Provide the [X, Y] coordinate of the cell's center where the given text is located.  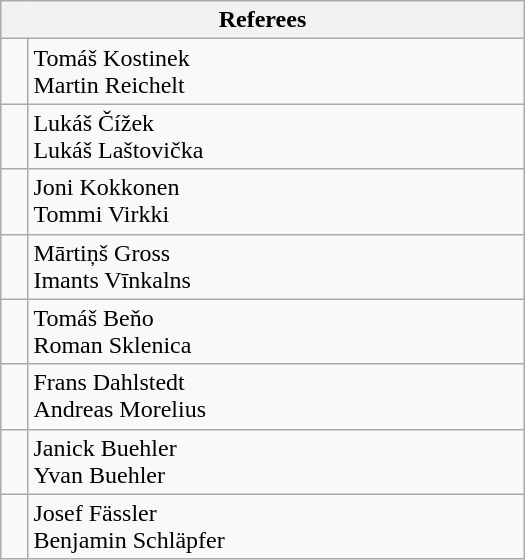
Janick BuehlerYvan Buehler [276, 462]
Tomáš KostinekMartin Reichelt [276, 72]
Frans DahlstedtAndreas Morelius [276, 396]
Mārtiņš GrossImants Vīnkalns [276, 266]
Josef FässlerBenjamin Schläpfer [276, 526]
Joni KokkonenTommi Virkki [276, 202]
Lukáš ČížekLukáš Laštovička [276, 136]
Tomáš BeňoRoman Sklenica [276, 332]
Referees [263, 20]
